Capture the cell that displays the provided text and extract its (X, Y) central coordinate. 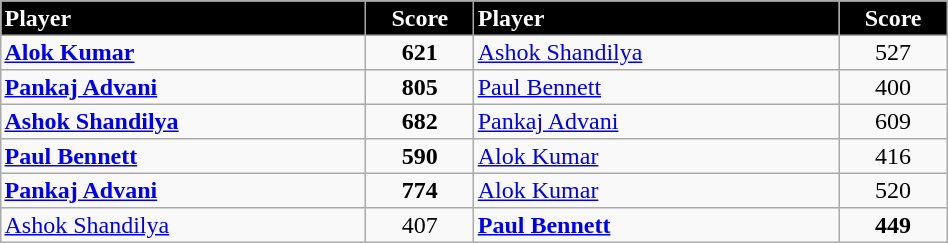
416 (893, 156)
590 (420, 156)
400 (893, 87)
449 (893, 225)
609 (893, 121)
520 (893, 190)
805 (420, 87)
774 (420, 190)
682 (420, 121)
527 (893, 52)
621 (420, 52)
407 (420, 225)
